Detect which cell encompasses the target text, then output its [X, Y] center coordinate. 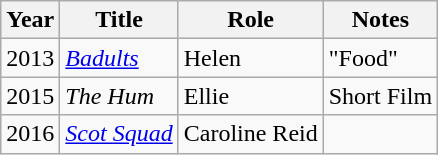
Scot Squad [119, 134]
Role [250, 20]
Notes [380, 20]
Helen [250, 58]
2016 [30, 134]
Caroline Reid [250, 134]
Short Film [380, 96]
Year [30, 20]
2013 [30, 58]
Badults [119, 58]
Title [119, 20]
"Food" [380, 58]
Ellie [250, 96]
2015 [30, 96]
The Hum [119, 96]
